Locate the cell with the specified text and output its (X, Y) center coordinate. 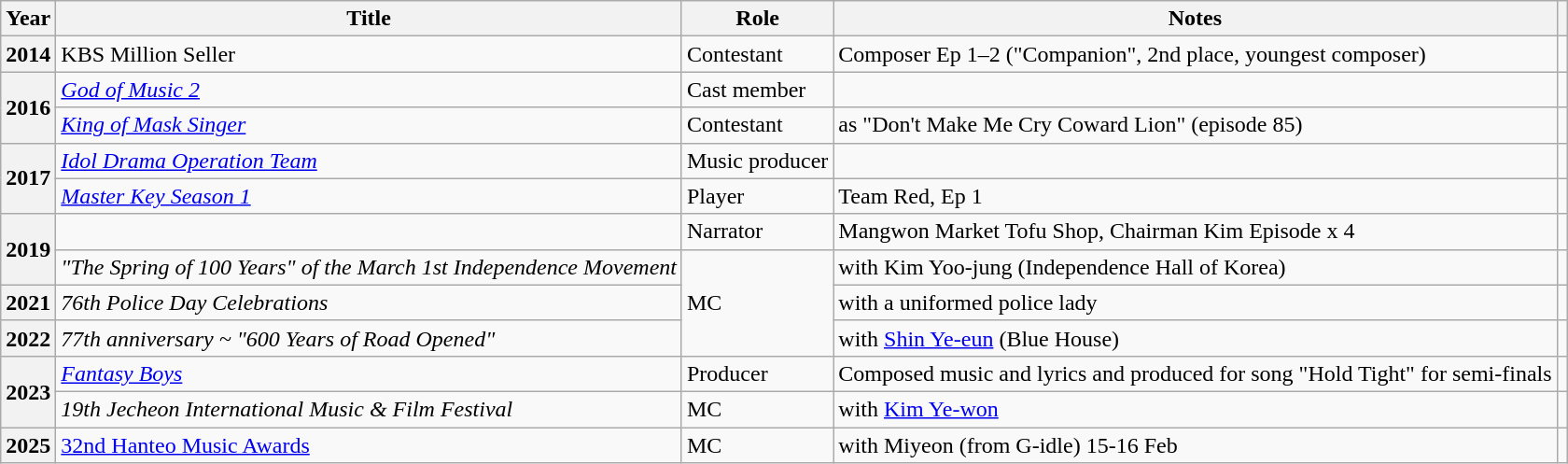
Player (757, 196)
Year (28, 19)
76th Police Day Celebrations (370, 302)
with Shin Ye-eun (Blue House) (1195, 338)
KBS Million Seller (370, 54)
2022 (28, 338)
2023 (28, 391)
Notes (1195, 19)
Narrator (757, 232)
Mangwon Market Tofu Shop, Chairman Kim Episode x 4 (1195, 232)
Music producer (757, 161)
Cast member (757, 90)
Composer Ep 1–2 ("Companion", 2nd place, youngest composer) (1195, 54)
with Kim Ye-won (1195, 409)
Team Red, Ep 1 (1195, 196)
2025 (28, 445)
Idol Drama Operation Team (370, 161)
God of Music 2 (370, 90)
Master Key Season 1 (370, 196)
Role (757, 19)
King of Mask Singer (370, 125)
as "Don't Make Me Cry Coward Lion" (episode 85) (1195, 125)
Composed music and lyrics and produced for song "Hold Tight" for semi-finals (1195, 373)
32nd Hanteo Music Awards (370, 445)
Title (370, 19)
2014 (28, 54)
2021 (28, 302)
Producer (757, 373)
77th anniversary ~ "600 Years of Road Opened" (370, 338)
19th Jecheon International Music & Film Festival (370, 409)
with Miyeon (from G-idle) 15-16 Feb (1195, 445)
2016 (28, 107)
with a uniformed police lady (1195, 302)
2017 (28, 178)
"The Spring of 100 Years" of the March 1st Independence Movement (370, 267)
with Kim Yoo-jung (Independence Hall of Korea) (1195, 267)
2019 (28, 249)
Fantasy Boys (370, 373)
